Determine the (x, y) coordinate at the center of the cell enclosing the given text.  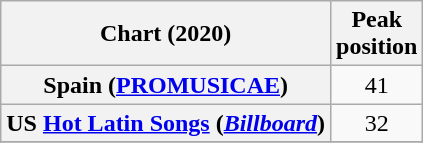
41 (377, 85)
32 (377, 123)
Peakposition (377, 34)
Chart (2020) (166, 34)
US Hot Latin Songs (Billboard) (166, 123)
Spain (PROMUSICAE) (166, 85)
